Provide the (x, y) coordinate of the cell's center where the given text is located.  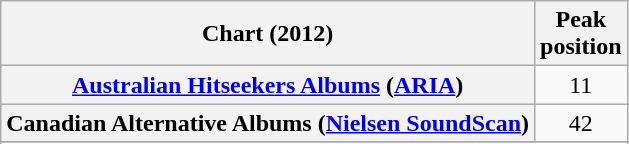
Peak position (581, 34)
Chart (2012) (268, 34)
11 (581, 85)
Canadian Alternative Albums (Nielsen SoundScan) (268, 123)
42 (581, 123)
Australian Hitseekers Albums (ARIA) (268, 85)
